Output the [x, y] coordinate of the center of the cell containing the given text.  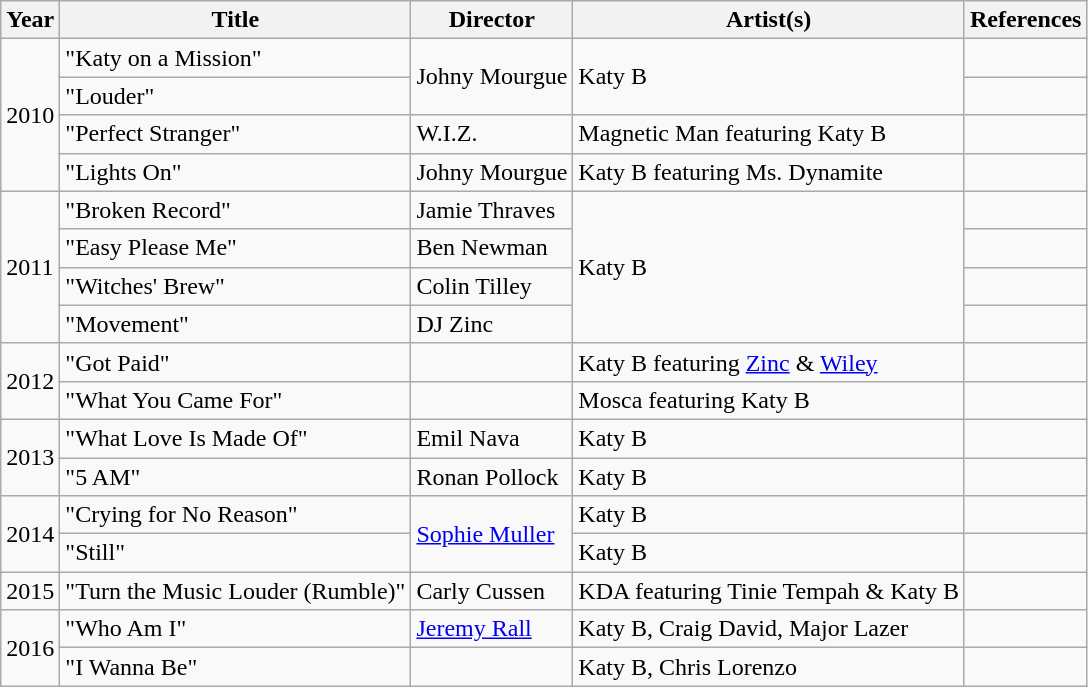
"Broken Record" [236, 210]
Year [30, 20]
Katy B, Chris Lorenzo [769, 667]
Katy B featuring Ms. Dynamite [769, 172]
2010 [30, 115]
Director [492, 20]
2014 [30, 534]
Sophie Muller [492, 534]
Magnetic Man featuring Katy B [769, 134]
2011 [30, 267]
"Still" [236, 553]
Carly Cussen [492, 591]
"Crying for No Reason" [236, 515]
"Perfect Stranger" [236, 134]
"Who Am I" [236, 629]
Title [236, 20]
Colin Tilley [492, 286]
Katy B featuring Zinc & Wiley [769, 362]
2015 [30, 591]
Emil Nava [492, 438]
Jamie Thraves [492, 210]
Artist(s) [769, 20]
References [1026, 20]
"Easy Please Me" [236, 248]
DJ Zinc [492, 324]
"Turn the Music Louder (Rumble)" [236, 591]
"Movement" [236, 324]
Ben Newman [492, 248]
"What Love Is Made Of" [236, 438]
Jeremy Rall [492, 629]
KDA featuring Tinie Tempah & Katy B [769, 591]
"Katy on a Mission" [236, 58]
Ronan Pollock [492, 477]
W.I.Z. [492, 134]
2016 [30, 648]
"Louder" [236, 96]
"Got Paid" [236, 362]
2013 [30, 457]
"Witches' Brew" [236, 286]
"What You Came For" [236, 400]
"5 AM" [236, 477]
Katy B, Craig David, Major Lazer [769, 629]
Mosca featuring Katy B [769, 400]
2012 [30, 381]
"I Wanna Be" [236, 667]
"Lights On" [236, 172]
